Locate the cell with the specified text and output its [x, y] center coordinate. 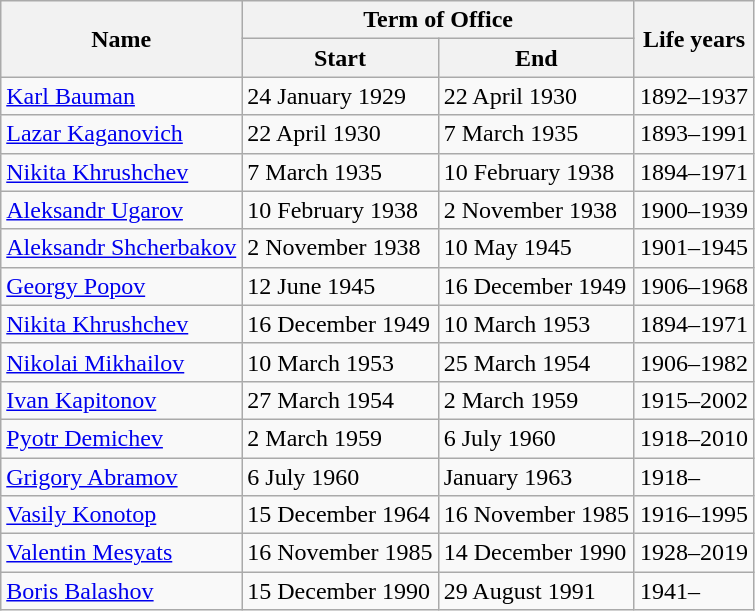
27 March 1954 [340, 400]
Start [340, 58]
Karl Bauman [122, 96]
End [536, 58]
1918–2010 [694, 438]
1901–1945 [694, 248]
Ivan Kapitonov [122, 400]
Nikolai Mikhailov [122, 362]
Boris Balashov [122, 591]
Vasily Konotop [122, 515]
Term of Office [438, 20]
1941– [694, 591]
1915–2002 [694, 400]
Life years [694, 39]
1916–1995 [694, 515]
14 December 1990 [536, 553]
15 December 1964 [340, 515]
12 June 1945 [340, 286]
January 1963 [536, 477]
Name [122, 39]
1906–1968 [694, 286]
1918– [694, 477]
1928–2019 [694, 553]
Valentin Mesyats [122, 553]
Aleksandr Ugarov [122, 210]
Aleksandr Shcherbakov [122, 248]
Grigory Abramov [122, 477]
15 December 1990 [340, 591]
1900–1939 [694, 210]
29 August 1991 [536, 591]
Pyotr Demichev [122, 438]
24 January 1929 [340, 96]
Georgy Popov [122, 286]
10 May 1945 [536, 248]
25 March 1954 [536, 362]
1906–1982 [694, 362]
1893–1991 [694, 134]
1892–1937 [694, 96]
Lazar Kaganovich [122, 134]
